Output the [X, Y] coordinate of the center of the cell containing the given text.  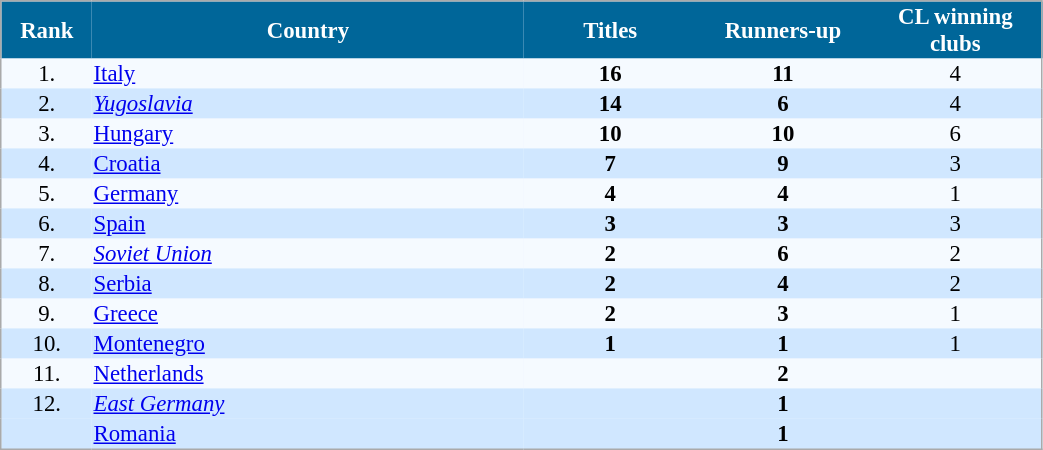
9. [46, 313]
Croatia [308, 163]
Spain [308, 223]
9 [784, 163]
2. [46, 103]
7 [610, 163]
8. [46, 283]
Soviet Union [308, 253]
11 [784, 73]
5. [46, 193]
Country [308, 30]
3. [46, 133]
Hungary [308, 133]
Germany [308, 193]
Italy [308, 73]
4. [46, 163]
10. [46, 343]
Yugoslavia [308, 103]
Serbia [308, 283]
Titles [610, 30]
East Germany [308, 403]
14 [610, 103]
Greece [308, 313]
1. [46, 73]
Runners-up [784, 30]
11. [46, 373]
Netherlands [308, 373]
Rank [46, 30]
12. [46, 403]
7. [46, 253]
CL winning clubs [956, 30]
Montenegro [308, 343]
6. [46, 223]
16 [610, 73]
Romania [308, 434]
